Find where the given text appears and provide that cell's center as [X, Y] coordinate. 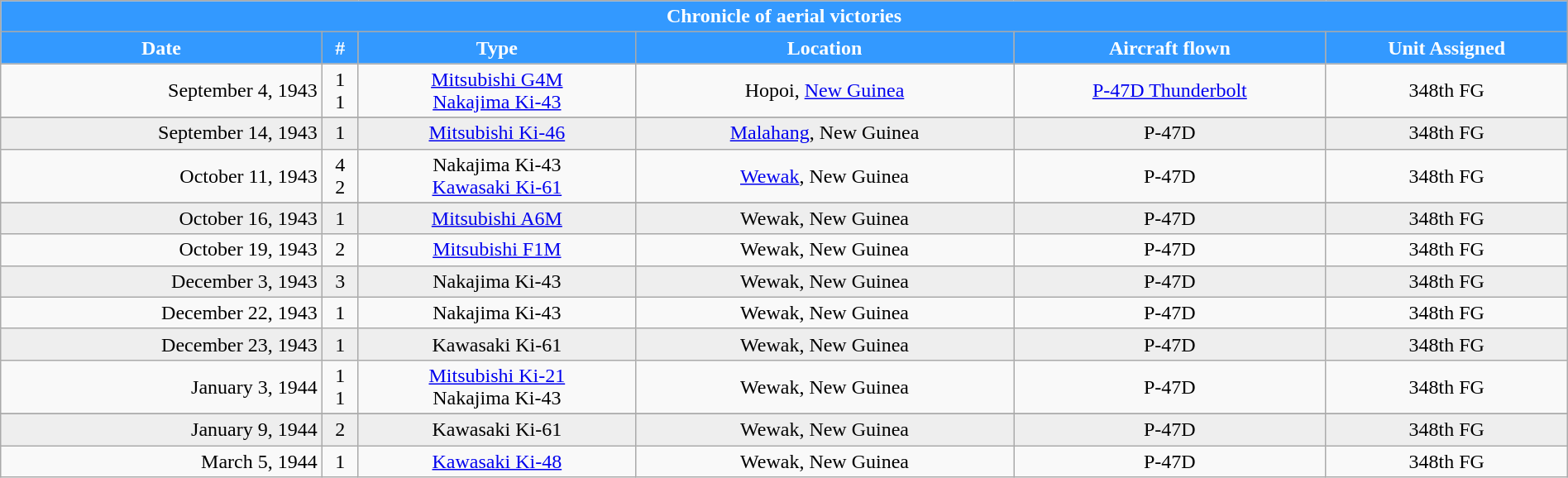
Type [496, 48]
Kawasaki Ki-48 [496, 461]
October 19, 1943 [161, 250]
December 22, 1943 [161, 313]
# [340, 48]
January 9, 1944 [161, 429]
Mitsubishi A6M [496, 218]
October 16, 1943 [161, 218]
Mitsubishi Ki-21Nakajima Ki-43 [496, 387]
December 3, 1943 [161, 281]
P-47D Thunderbolt [1170, 91]
Mitsubishi G4MNakajima Ki-43 [496, 91]
Aircraft flown [1170, 48]
Mitsubishi Ki-46 [496, 133]
Nakajima Ki-43Kawasaki Ki-61 [496, 175]
September 14, 1943 [161, 133]
Unit Assigned [1446, 48]
March 5, 1944 [161, 461]
Chronicle of aerial victories [784, 17]
Location [824, 48]
October 11, 1943 [161, 175]
Hopoi, New Guinea [824, 91]
Malahang, New Guinea [824, 133]
3 [340, 281]
September 4, 1943 [161, 91]
Mitsubishi F1M [496, 250]
January 3, 1944 [161, 387]
December 23, 1943 [161, 344]
Date [161, 48]
42 [340, 175]
